Output the [X, Y] coordinate of the center of the cell containing the given text.  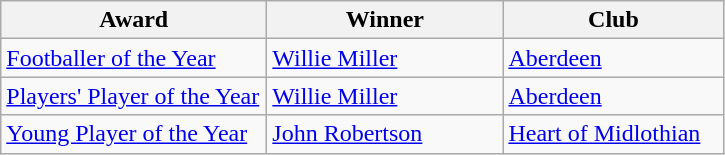
Footballer of the Year [134, 58]
Young Player of the Year [134, 134]
Award [134, 20]
Players' Player of the Year [134, 96]
John Robertson [385, 134]
Heart of Midlothian [614, 134]
Club [614, 20]
Winner [385, 20]
